Identify which cell holds the provided text, then report its (X, Y) central coordinate. 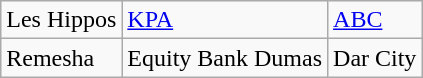
ABC (375, 20)
KPA (225, 20)
Dar City (375, 58)
Equity Bank Dumas (225, 58)
Remesha (62, 58)
Les Hippos (62, 20)
